From the cell containing the given text, extract its center point as (x, y) coordinate. 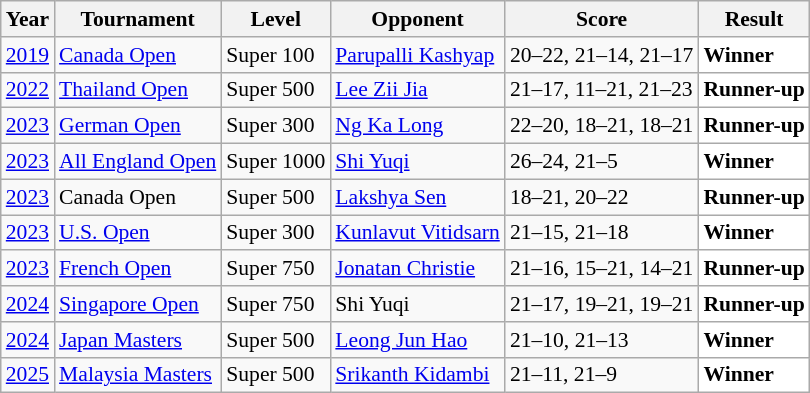
21–16, 15–21, 14–21 (602, 269)
French Open (138, 269)
22–20, 18–21, 18–21 (602, 126)
Japan Masters (138, 340)
Lakshya Sen (418, 197)
21–15, 21–18 (602, 233)
Kunlavut Vitidsarn (418, 233)
German Open (138, 126)
Leong Jun Hao (418, 340)
Lee Zii Jia (418, 90)
Super 100 (276, 55)
All England Open (138, 162)
Malaysia Masters (138, 375)
21–10, 21–13 (602, 340)
Ng Ka Long (418, 126)
20–22, 21–14, 21–17 (602, 55)
21–17, 11–21, 21–23 (602, 90)
Tournament (138, 19)
2019 (28, 55)
Level (276, 19)
Singapore Open (138, 304)
2025 (28, 375)
21–17, 19–21, 19–21 (602, 304)
Thailand Open (138, 90)
18–21, 20–22 (602, 197)
21–11, 21–9 (602, 375)
Result (754, 19)
Parupalli Kashyap (418, 55)
Super 1000 (276, 162)
2022 (28, 90)
U.S. Open (138, 233)
Score (602, 19)
26–24, 21–5 (602, 162)
Year (28, 19)
Srikanth Kidambi (418, 375)
Jonatan Christie (418, 269)
Opponent (418, 19)
